Pinpoint the cell where the given text exists, returning its (X, Y) midpoint coordinate. 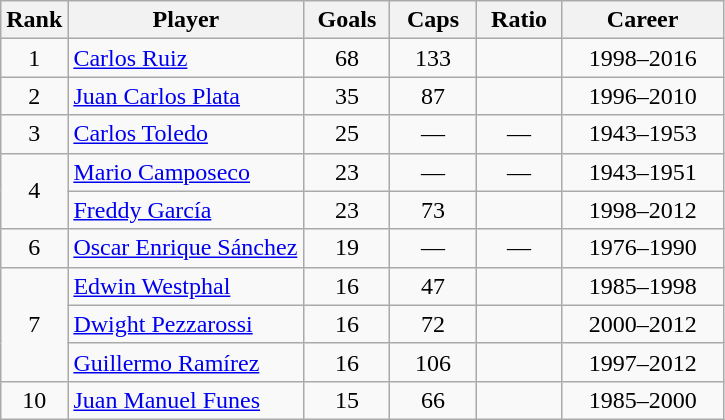
1943–1951 (642, 172)
87 (433, 96)
Carlos Toledo (186, 134)
Juan Carlos Plata (186, 96)
19 (347, 248)
6 (34, 248)
1943–1953 (642, 134)
10 (34, 400)
47 (433, 286)
Rank (34, 20)
7 (34, 324)
Ratio (519, 20)
Edwin Westphal (186, 286)
15 (347, 400)
Oscar Enrique Sánchez (186, 248)
Dwight Pezzarossi (186, 324)
Caps (433, 20)
1998–2012 (642, 210)
3 (34, 134)
Career (642, 20)
2000–2012 (642, 324)
Mario Camposeco (186, 172)
72 (433, 324)
35 (347, 96)
68 (347, 58)
66 (433, 400)
133 (433, 58)
1976–1990 (642, 248)
Juan Manuel Funes (186, 400)
1998–2016 (642, 58)
1996–2010 (642, 96)
1997–2012 (642, 362)
1985–2000 (642, 400)
1 (34, 58)
25 (347, 134)
4 (34, 191)
73 (433, 210)
Goals (347, 20)
Freddy García (186, 210)
1985–1998 (642, 286)
Carlos Ruiz (186, 58)
106 (433, 362)
Guillermo Ramírez (186, 362)
Player (186, 20)
2 (34, 96)
